Provide the (x, y) coordinate of the cell's center where the given text is located.  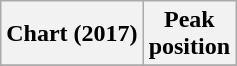
Peak position (189, 34)
Chart (2017) (72, 34)
